Pinpoint the cell where the given text exists, returning its (x, y) midpoint coordinate. 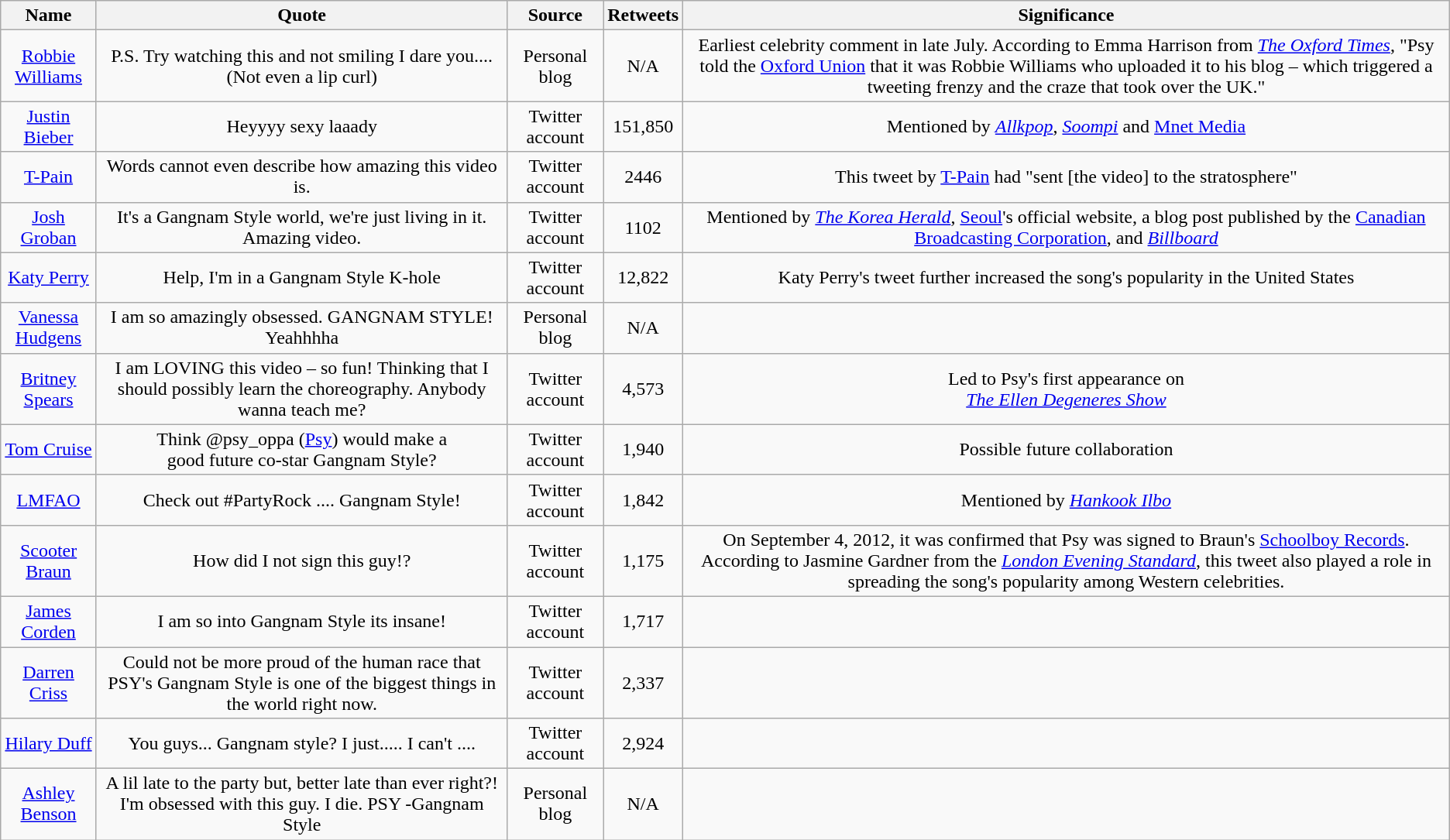
James Corden (49, 621)
Quote (302, 15)
T-Pain (49, 177)
LMFAO (49, 500)
Vanessa Hudgens (49, 328)
1102 (643, 228)
Source (555, 15)
Tom Cruise (49, 449)
Mentioned by Hankook Ilbo (1067, 500)
Katy Perry's tweet further increased the song's popularity in the United States (1067, 277)
You guys... Gangnam style? I just..... I can't .... (302, 743)
Mentioned by The Korea Herald, Seoul's official website, a blog post published by the Canadian Broadcasting Corporation, and Billboard (1067, 228)
Ashley Benson (49, 804)
1,175 (643, 561)
1,940 (643, 449)
2,337 (643, 683)
Mentioned by Allkpop, Soompi and Mnet Media (1067, 127)
Significance (1067, 15)
Think @psy_oppa (Psy) would make agood future co-star Gangnam Style? (302, 449)
Josh Groban (49, 228)
I am so amazingly obsessed. GANGNAM STYLE! Yeahhhha (302, 328)
Katy Perry (49, 277)
Hilary Duff (49, 743)
How did I not sign this guy!? (302, 561)
Check out #PartyRock .... Gangnam Style! (302, 500)
P.S. Try watching this and not smiling I dare you.... (Not even a lip curl) (302, 66)
This tweet by T-Pain had "sent [the video] to the stratosphere" (1067, 177)
It's a Gangnam Style world, we're just living in it. Amazing video. (302, 228)
1,717 (643, 621)
Darren Criss (49, 683)
2446 (643, 177)
4,573 (643, 389)
Britney Spears (49, 389)
Robbie Williams (49, 66)
Heyyyy sexy laaady (302, 127)
Words cannot even describe how amazing this video is. (302, 177)
Name (49, 15)
Possible future collaboration (1067, 449)
Help, I'm in a Gangnam Style K-hole (302, 277)
A lil late to the party but, better late than ever right?!I'm obsessed with this guy. I die. PSY -Gangnam Style (302, 804)
I am LOVING this video – so fun! Thinking that I should possibly learn the choreography. Anybody wanna teach me? (302, 389)
2,924 (643, 743)
I am so into Gangnam Style its insane! (302, 621)
151,850 (643, 127)
Retweets (643, 15)
Could not be more proud of the human race that PSY's Gangnam Style is one of the biggest things in the world right now. (302, 683)
Led to Psy's first appearance onThe Ellen Degeneres Show (1067, 389)
12,822 (643, 277)
Justin Bieber (49, 127)
1,842 (643, 500)
Scooter Braun (49, 561)
